Detect which cell encompasses the target text, then output its [X, Y] center coordinate. 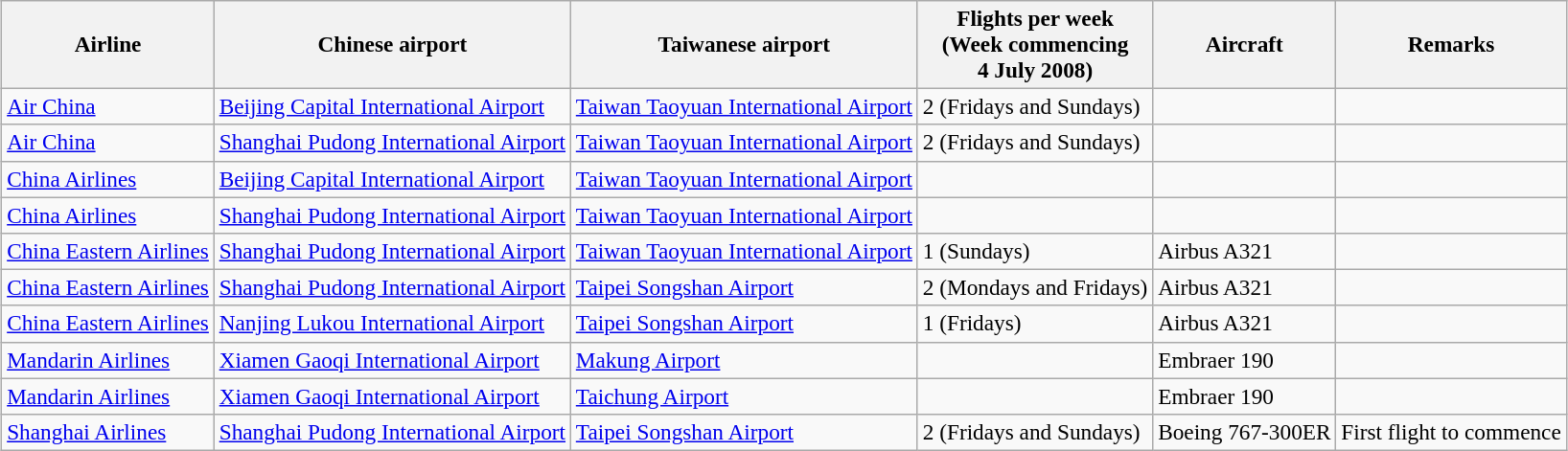
Makung Airport [744, 360]
Nanjing Lukou International Airport [392, 324]
1 (Sundays) [1035, 251]
First flight to commence [1451, 432]
Remarks [1451, 44]
Airline [108, 44]
Taichung Airport [744, 395]
Aircraft [1244, 44]
Chinese airport [392, 44]
1 (Fridays) [1035, 324]
Taiwanese airport [744, 44]
Flights per week(Week commencing4 July 2008) [1035, 44]
Boeing 767-300ER [1244, 432]
Shanghai Airlines [108, 432]
2 (Mondays and Fridays) [1035, 287]
